Capture the cell that displays the provided text and extract its [X, Y] central coordinate. 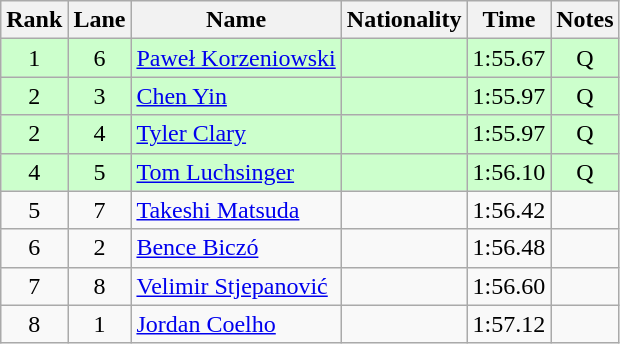
Paweł Korzeniowski [236, 58]
1:56.42 [509, 210]
Lane [100, 20]
1:55.67 [509, 58]
1:56.48 [509, 248]
1:56.60 [509, 286]
Tom Luchsinger [236, 172]
Rank [34, 20]
Tyler Clary [236, 134]
Notes [585, 20]
Chen Yin [236, 96]
Takeshi Matsuda [236, 210]
Nationality [404, 20]
Jordan Coelho [236, 324]
1:56.10 [509, 172]
Velimir Stjepanović [236, 286]
1:57.12 [509, 324]
3 [100, 96]
Time [509, 20]
Name [236, 20]
Bence Biczó [236, 248]
